From the cell containing the given text, extract its center point as [x, y] coordinate. 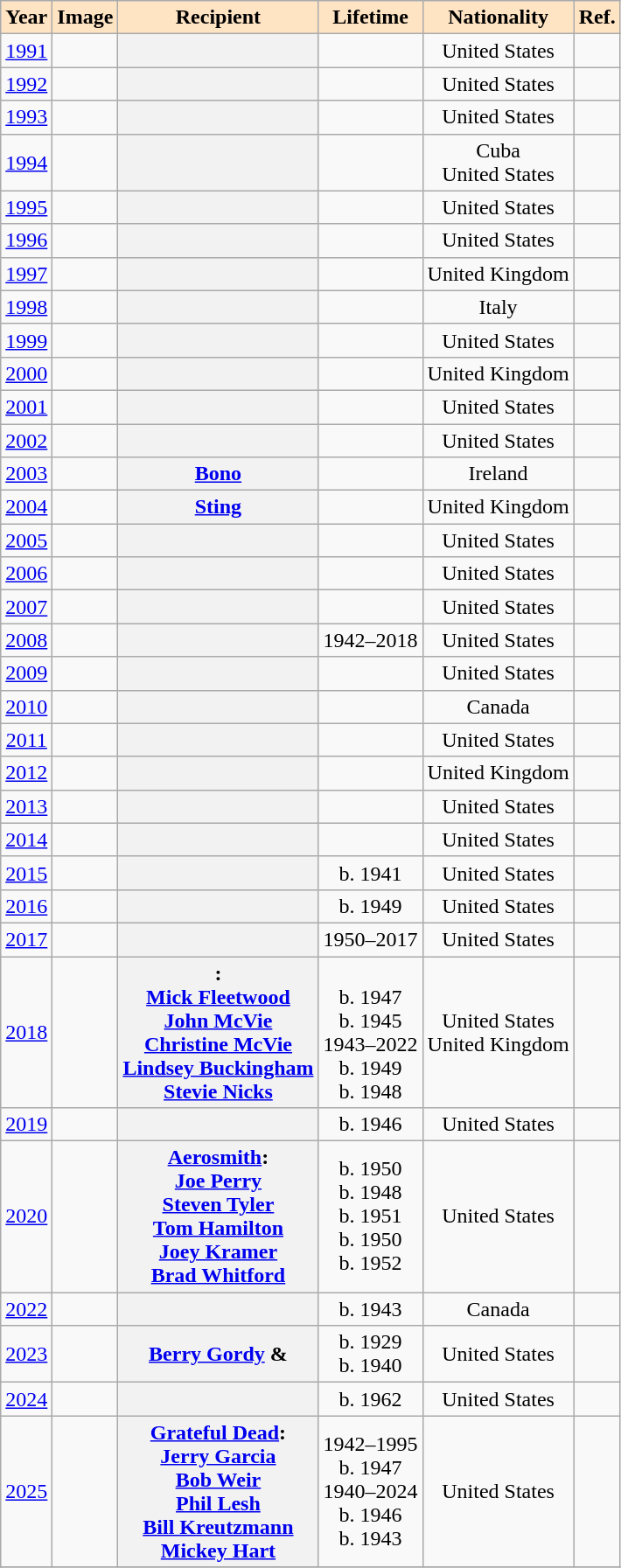
Ref. [597, 17]
2015 [26, 873]
2003 [26, 474]
Recipient [219, 17]
1995 [26, 207]
2018 [26, 1032]
United StatesUnited Kingdom [499, 1032]
2023 [26, 1354]
Aerosmith: Joe PerrySteven TylerTom HamiltonJoey KramerBrad Whitford [219, 1217]
: Mick Fleetwood John McVie Christine McVie Lindsey Buckingham Stevie Nicks [219, 1032]
b. 1949 [371, 906]
1997 [26, 274]
Italy [499, 307]
b. 1943 [371, 1309]
2006 [26, 574]
1998 [26, 307]
b. 1950 b. 1948 b. 1951 b. 1950 b. 1952 [371, 1217]
CubaUnited States [499, 163]
2022 [26, 1309]
2007 [26, 607]
2014 [26, 840]
Lifetime [371, 17]
2024 [26, 1399]
2011 [26, 740]
2020 [26, 1217]
b. 1941 [371, 873]
Bono [219, 474]
1942–2018 [371, 640]
2000 [26, 373]
b. 1947 b. 1945 1943–2022 b. 1949 b. 1948 [371, 1032]
1994 [26, 163]
1999 [26, 340]
1950–2017 [371, 939]
b. 1946 [371, 1125]
Year [26, 17]
2016 [26, 906]
2008 [26, 640]
2025 [26, 1492]
2001 [26, 407]
1993 [26, 117]
2012 [26, 773]
2019 [26, 1125]
1996 [26, 240]
b. 1962 [371, 1399]
Nationality [499, 17]
1942–1995b. 19471940–2024b. 1946b. 1943 [371, 1492]
2002 [26, 440]
2004 [26, 507]
2009 [26, 673]
2017 [26, 939]
2010 [26, 707]
1992 [26, 84]
Ireland [499, 474]
1991 [26, 51]
Image [86, 17]
b. 1929 b. 1940 [371, 1354]
Berry Gordy & [219, 1354]
Sting [219, 507]
2013 [26, 806]
2005 [26, 540]
Grateful Dead:Jerry GarciaBob WeirPhil LeshBill KreutzmannMickey Hart [219, 1492]
